Scan for the cell matching the given text and deliver its (X, Y) coordinate at center. 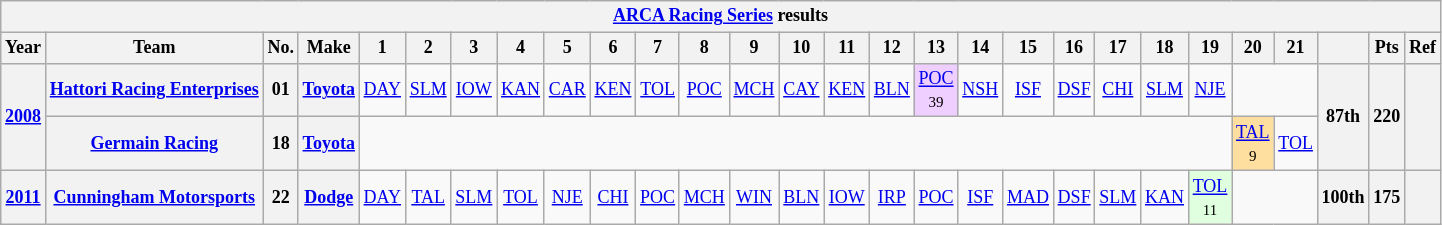
11 (847, 48)
TOL11 (1210, 197)
POC39 (936, 90)
87th (1343, 116)
TAL (428, 197)
01 (280, 90)
1 (382, 48)
TAL9 (1253, 144)
15 (1028, 48)
Make (328, 48)
220 (1387, 116)
5 (567, 48)
Cunningham Motorsports (154, 197)
10 (802, 48)
22 (280, 197)
IRP (892, 197)
7 (658, 48)
2 (428, 48)
12 (892, 48)
No. (280, 48)
2008 (24, 116)
14 (980, 48)
100th (1343, 197)
20 (1253, 48)
19 (1210, 48)
17 (1118, 48)
WIN (754, 197)
21 (1296, 48)
175 (1387, 197)
Team (154, 48)
Dodge (328, 197)
4 (521, 48)
Ref (1423, 48)
CAR (567, 90)
Hattori Racing Enterprises (154, 90)
2011 (24, 197)
3 (474, 48)
MAD (1028, 197)
Pts (1387, 48)
6 (613, 48)
NSH (980, 90)
9 (754, 48)
CAY (802, 90)
8 (704, 48)
Year (24, 48)
Germain Racing (154, 144)
16 (1074, 48)
13 (936, 48)
ARCA Racing Series results (721, 16)
